Provide the [x, y] coordinate of the cell's center where the given text is located.  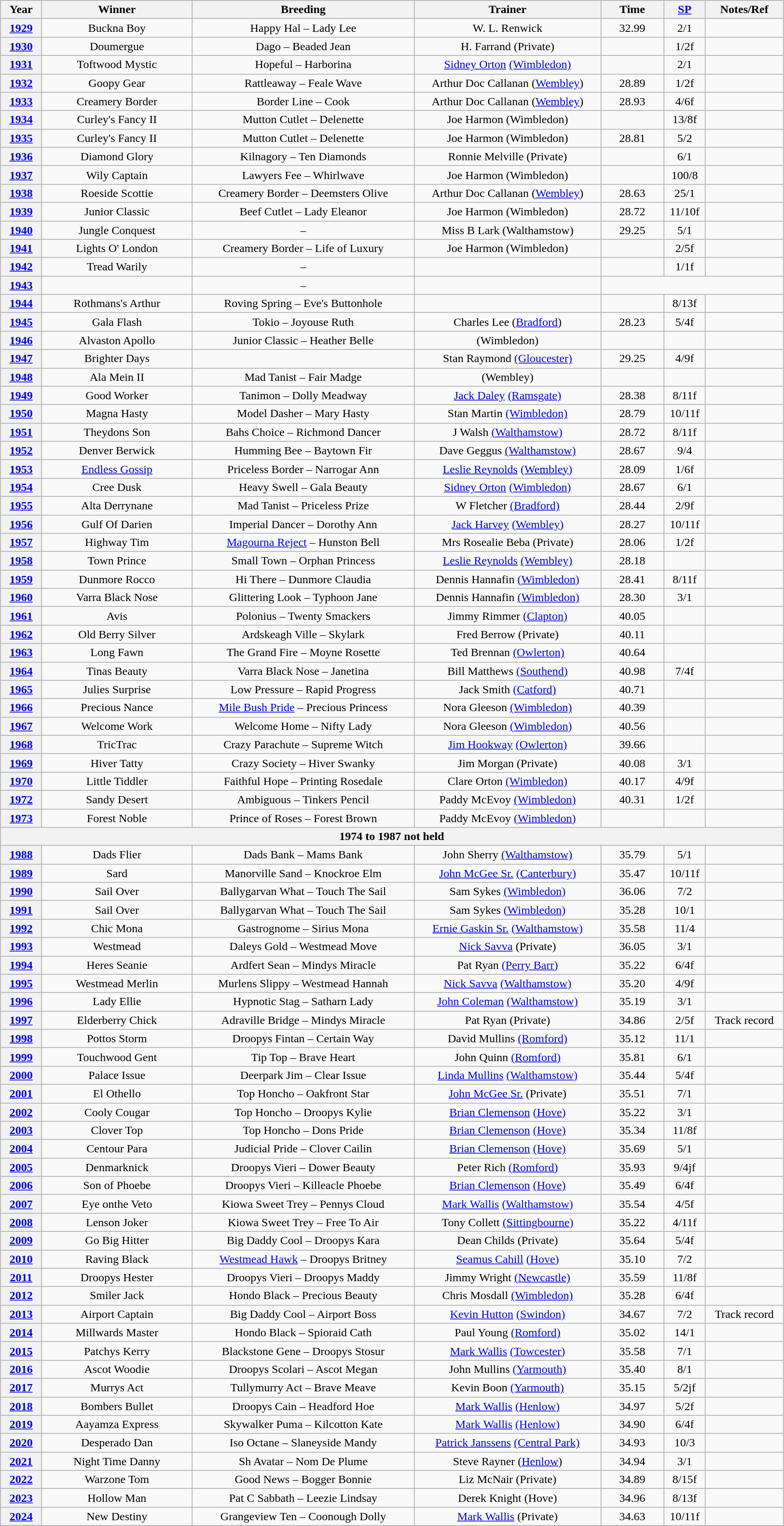
Jungle Conquest [117, 230]
2010 [21, 1259]
34.67 [632, 1314]
35.49 [632, 1186]
Dago – Beaded Jean [303, 46]
13/8f [685, 120]
Desperado Dan [117, 1443]
Clare Orton (Wimbledon) [508, 781]
35.12 [632, 1038]
28.23 [632, 322]
Chris Mosdall (Wimbledon) [508, 1296]
35.51 [632, 1093]
1963 [21, 653]
Junior Classic [117, 211]
Sandy Desert [117, 799]
(Wembley) [508, 377]
Buckna Boy [117, 28]
Denver Berwick [117, 450]
Welcome Home – Nifty Lady [303, 726]
Airport Captain [117, 1314]
Winner [117, 10]
Paul Young (Romford) [508, 1332]
35.93 [632, 1167]
Bombers Bullet [117, 1406]
Clover Top [117, 1131]
28.30 [632, 598]
Pat Ryan (Perry Barr) [508, 965]
1951 [21, 432]
Creamery Border – Life of Luxury [303, 249]
Droopys Cain – Headford Hoe [303, 1406]
Judicial Pride – Clover Cailin [303, 1149]
Welcome Work [117, 726]
Ted Brennan (Owlerton) [508, 653]
Derek Knight (Hove) [508, 1498]
28.63 [632, 193]
40.11 [632, 634]
1938 [21, 193]
John Coleman (Walthamstow) [508, 1002]
35.10 [632, 1259]
40.05 [632, 616]
4/6f [685, 101]
Blackstone Gene – Droopys Stosur [303, 1351]
Time [632, 10]
2013 [21, 1314]
Heavy Swell – Gala Beauty [303, 487]
Tullymurry Act – Brave Meave [303, 1387]
1/1f [685, 267]
1941 [21, 249]
Droopys Vieri – Droopys Maddy [303, 1277]
1946 [21, 340]
Forest Noble [117, 818]
10/3 [685, 1443]
Deerpark Jim – Clear Issue [303, 1075]
1962 [21, 634]
10/1 [685, 910]
1959 [21, 579]
Iso Octane – Slaneyside Mandy [303, 1443]
35.64 [632, 1241]
Stan Martin (Wimbledon) [508, 414]
Town Prince [117, 561]
Trainer [508, 10]
Seamus Cahill (Hove) [508, 1259]
11/1 [685, 1038]
Jimmy Rimmer (Clapton) [508, 616]
Mile Bush Pride – Precious Princess [303, 708]
Creamery Border – Deemsters Olive [303, 193]
Magna Hasty [117, 414]
Long Fawn [117, 653]
40.08 [632, 763]
1944 [21, 304]
1964 [21, 671]
1996 [21, 1002]
1994 [21, 965]
Tanimon – Dolly Meadway [303, 395]
Steve Rayner (Henlow) [508, 1461]
Nick Savva (Private) [508, 947]
28.81 [632, 138]
Millwards Master [117, 1332]
New Destiny [117, 1516]
2007 [21, 1204]
1968 [21, 744]
Adraville Bridge – Mindys Miracle [303, 1020]
40.17 [632, 781]
Brighter Days [117, 359]
David Mullins (Romford) [508, 1038]
Breeding [303, 10]
5/2f [685, 1406]
Kevin Boon (Yarmouth) [508, 1387]
TricTrac [117, 744]
Heres Seanie [117, 965]
Westmead [117, 947]
1992 [21, 928]
1935 [21, 138]
Ardskeagh Ville – Skylark [303, 634]
2022 [21, 1480]
35.54 [632, 1204]
Manorville Sand – Knockroe Elm [303, 873]
Jack Smith (Catford) [508, 689]
Westmead Hawk – Droopys Britney [303, 1259]
Roeside Scottie [117, 193]
John McGee Sr. (Private) [508, 1093]
Miss B Lark (Walthamstow) [508, 230]
Small Town – Orphan Princess [303, 561]
Rattleaway – Feale Wave [303, 83]
Mrs Rosealie Beba (Private) [508, 543]
1929 [21, 28]
34.86 [632, 1020]
Raving Black [117, 1259]
1943 [21, 285]
1991 [21, 910]
40.39 [632, 708]
Diamond Glory [117, 156]
25/1 [685, 193]
W Fletcher (Bradford) [508, 505]
40.56 [632, 726]
Gastrognome – Sirius Mona [303, 928]
Elderberry Chick [117, 1020]
Bill Matthews (Southend) [508, 671]
2023 [21, 1498]
Year [21, 10]
Murlens Slippy – Westmead Hannah [303, 983]
Lady Ellie [117, 1002]
Pat C Sabbath – Leezie Lindsay [303, 1498]
34.96 [632, 1498]
9/4jf [685, 1167]
2017 [21, 1387]
Mark Wallis (Private) [508, 1516]
1948 [21, 377]
1940 [21, 230]
Varra Black Nose [117, 598]
1974 to 1987 not held [392, 837]
1942 [21, 267]
Smiler Jack [117, 1296]
Beef Cutlet – Lady Eleanor [303, 211]
The Grand Fire – Moyne Rosette [303, 653]
Go Big Hitter [117, 1241]
Tread Warily [117, 267]
Jim Hookway (Owlerton) [508, 744]
Ala Mein II [117, 377]
1967 [21, 726]
1955 [21, 505]
Mark Wallis (Walthamstow) [508, 1204]
1933 [21, 101]
40.98 [632, 671]
Aayamza Express [117, 1425]
1957 [21, 543]
Low Pressure – Rapid Progress [303, 689]
2005 [21, 1167]
Ronnie Melville (Private) [508, 156]
40.64 [632, 653]
Droopys Vieri – Dower Beauty [303, 1167]
Bahs Choice – Richmond Dancer [303, 432]
Daleys Gold – Westmead Move [303, 947]
Jimmy Wright (Newcastle) [508, 1277]
7/4f [685, 671]
35.34 [632, 1131]
Doumergue [117, 46]
1934 [21, 120]
Charles Lee (Bradford) [508, 322]
1998 [21, 1038]
28.18 [632, 561]
34.63 [632, 1516]
W. L. Renwick [508, 28]
28.27 [632, 524]
Hiver Tatty [117, 763]
Hypnotic Stag – Satharn Lady [303, 1002]
Droopys Scolari – Ascot Megan [303, 1369]
8/15f [685, 1480]
Priceless Border – Narrogar Ann [303, 469]
1930 [21, 46]
Tinas Beauty [117, 671]
1995 [21, 983]
36.06 [632, 892]
2016 [21, 1369]
28.06 [632, 543]
Varra Black Nose – Janetina [303, 671]
35.81 [632, 1057]
28.38 [632, 395]
35.19 [632, 1002]
40.31 [632, 799]
2009 [21, 1241]
Precious Nance [117, 708]
35.44 [632, 1075]
Touchwood Gent [117, 1057]
Droopys Fintan – Certain Way [303, 1038]
Hondo Black – Precious Beauty [303, 1296]
Alta Derrynane [117, 505]
Good Worker [117, 395]
1936 [21, 156]
1990 [21, 892]
John Mullins (Yarmouth) [508, 1369]
Patchys Kerry [117, 1351]
Highway Tim [117, 543]
35.69 [632, 1149]
Goopy Gear [117, 83]
H. Farrand (Private) [508, 46]
Ardfert Sean – Mindys Miracle [303, 965]
El Othello [117, 1093]
1965 [21, 689]
Avis [117, 616]
Hi There – Dunmore Claudia [303, 579]
Grangeview Ten – Coonough Dolly [303, 1516]
28.44 [632, 505]
1956 [21, 524]
Top Honcho – Droopys Kylie [303, 1112]
Glittering Look – Typhoon Jane [303, 598]
Alvaston Apollo [117, 340]
1989 [21, 873]
Kiowa Sweet Trey – Pennys Cloud [303, 1204]
Tony Collett (Sittingbourne) [508, 1222]
35.15 [632, 1387]
100/8 [685, 175]
Pottos Storm [117, 1038]
1939 [21, 211]
1961 [21, 616]
35.79 [632, 855]
40.71 [632, 689]
Dunmore Rocco [117, 579]
1988 [21, 855]
Top Honcho – Oakfront Star [303, 1093]
Chic Mona [117, 928]
Junior Classic – Heather Belle [303, 340]
Hopeful – Harborina [303, 65]
1993 [21, 947]
1969 [21, 763]
Old Berry Silver [117, 634]
1997 [21, 1020]
John Quinn (Romford) [508, 1057]
36.05 [632, 947]
Gulf Of Darien [117, 524]
34.94 [632, 1461]
Linda Mullins (Walthamstow) [508, 1075]
Kiowa Sweet Trey – Free To Air [303, 1222]
Sh Avatar – Nom De Plume [303, 1461]
Tip Top – Brave Heart [303, 1057]
Tokio – Joyouse Ruth [303, 322]
(Wimbledon) [508, 340]
Stan Raymond (Gloucester) [508, 359]
Droopys Vieri – Killeacle Phoebe [303, 1186]
Patrick Janssens (Central Park) [508, 1443]
2012 [21, 1296]
35.59 [632, 1277]
Peter Rich (Romford) [508, 1167]
2/9f [685, 505]
1937 [21, 175]
34.93 [632, 1443]
Polonius – Twenty Smackers [303, 616]
Model Dasher – Mary Hasty [303, 414]
Endless Gossip [117, 469]
Creamery Border [117, 101]
1/6f [685, 469]
Denmarknick [117, 1167]
28.09 [632, 469]
Little Tiddler [117, 781]
Crazy Parachute – Supreme Witch [303, 744]
5/2jf [685, 1387]
John Sherry (Walthamstow) [508, 855]
14/1 [685, 1332]
Dave Geggus (Walthamstow) [508, 450]
John McGee Sr. (Canterbury) [508, 873]
1966 [21, 708]
2018 [21, 1406]
Good News – Bogger Bonnie [303, 1480]
2024 [21, 1516]
SP [685, 10]
Mad Tanist – Fair Madge [303, 377]
11/4 [685, 928]
2020 [21, 1443]
28.89 [632, 83]
Hollow Man [117, 1498]
Jack Daley (Ramsgate) [508, 395]
Nick Savva (Walthamstow) [508, 983]
Toftwood Mystic [117, 65]
Big Daddy Cool – Airport Boss [303, 1314]
Kevin Hutton (Swindon) [508, 1314]
Kilnagory – Ten Diamonds [303, 156]
1945 [21, 322]
Prince of Roses – Forest Brown [303, 818]
Lenson Joker [117, 1222]
Skywalker Puma – Kilcotton Kate [303, 1425]
Wily Captain [117, 175]
Magourna Reject – Hunston Bell [303, 543]
Murrys Act [117, 1387]
Palace Issue [117, 1075]
Son of Phoebe [117, 1186]
Centour Para [117, 1149]
4/11f [685, 1222]
Humming Bee – Baytown Fir [303, 450]
Ernie Gaskin Sr. (Walthamstow) [508, 928]
2015 [21, 1351]
28.41 [632, 579]
Faithful Hope – Printing Rosedale [303, 781]
2019 [21, 1425]
35.02 [632, 1332]
34.90 [632, 1425]
1953 [21, 469]
28.93 [632, 101]
Cooly Cougar [117, 1112]
1970 [21, 781]
2021 [21, 1461]
28.79 [632, 414]
Notes/Ref [744, 10]
2002 [21, 1112]
Jim Morgan (Private) [508, 763]
Gala Flash [117, 322]
Top Honcho – Dons Pride [303, 1131]
1947 [21, 359]
1960 [21, 598]
Hondo Black – Spioraid Cath [303, 1332]
1932 [21, 83]
Warzone Tom [117, 1480]
Lawyers Fee – Whirlwave [303, 175]
2003 [21, 1131]
35.20 [632, 983]
2014 [21, 1332]
Night Time Danny [117, 1461]
35.47 [632, 873]
1972 [21, 799]
Eye onthe Veto [117, 1204]
Mark Wallis (Towcester) [508, 1351]
34.97 [632, 1406]
Dads Flier [117, 855]
39.66 [632, 744]
1999 [21, 1057]
Mad Tanist – Priceless Prize [303, 505]
1931 [21, 65]
1954 [21, 487]
Big Daddy Cool – Droopys Kara [303, 1241]
Ambiguous – Tinkers Pencil [303, 799]
Cree Dusk [117, 487]
2006 [21, 1186]
34.89 [632, 1480]
11/10f [685, 211]
Roving Spring – Eve's Buttonhole [303, 304]
35.40 [632, 1369]
Border Line – Cook [303, 101]
Pat Ryan (Private) [508, 1020]
Dean Childs (Private) [508, 1241]
1950 [21, 414]
2004 [21, 1149]
J Walsh (Walthamstow) [508, 432]
1958 [21, 561]
Ascot Woodie [117, 1369]
Rothmans's Arthur [117, 304]
Droopys Hester [117, 1277]
2011 [21, 1277]
2001 [21, 1093]
Imperial Dancer – Dorothy Ann [303, 524]
9/4 [685, 450]
Westmead Merlin [117, 983]
Liz McNair (Private) [508, 1480]
Happy Hal – Lady Lee [303, 28]
Theydons Son [117, 432]
5/2 [685, 138]
2008 [21, 1222]
Sard [117, 873]
1952 [21, 450]
4/5f [685, 1204]
Dads Bank – Mams Bank [303, 855]
1973 [21, 818]
Crazy Society – Hiver Swanky [303, 763]
Julies Surprise [117, 689]
Jack Harvey (Wembley) [508, 524]
2000 [21, 1075]
32.99 [632, 28]
Lights O' London [117, 249]
8/1 [685, 1369]
Fred Berrow (Private) [508, 634]
1949 [21, 395]
